Find where the given text appears and provide that cell's center as (X, Y) coordinate. 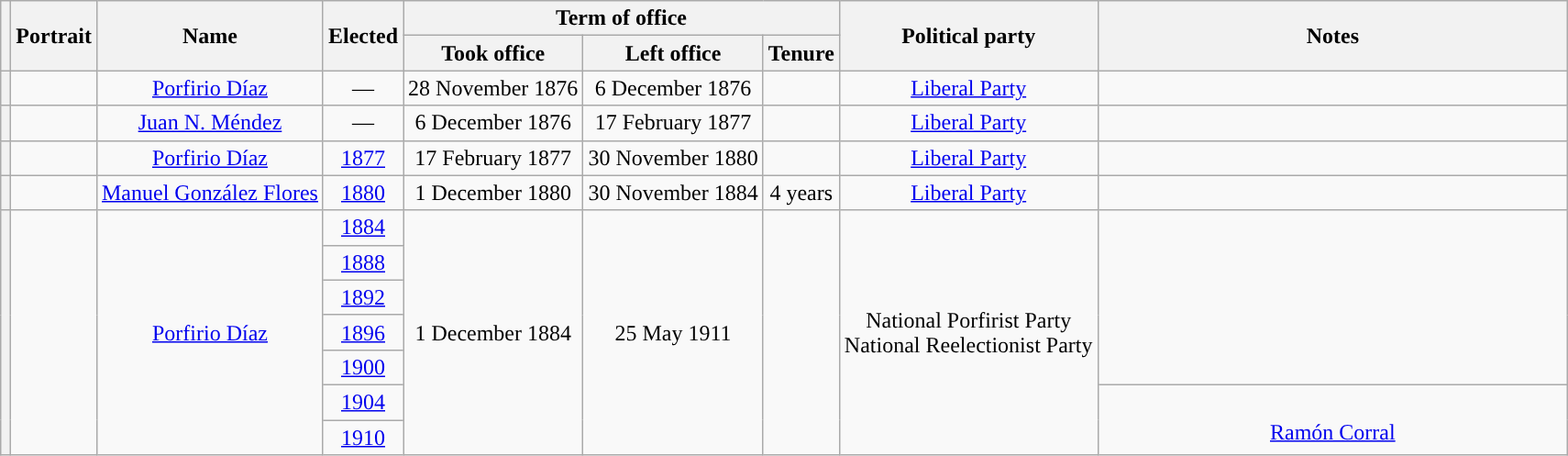
1888 (363, 262)
Portrait (54, 36)
28 November 1876 (493, 88)
1892 (363, 297)
Ramón Corral (1333, 419)
Manuel González Flores (209, 193)
1877 (363, 158)
Left office (673, 53)
1884 (363, 228)
National Porfirist PartyNational Reelectionist Party (968, 332)
Elected (363, 36)
4 years (801, 193)
Tenure (801, 53)
30 November 1884 (673, 193)
1900 (363, 367)
Name (209, 36)
1896 (363, 332)
1904 (363, 402)
Notes (1333, 36)
1 December 1880 (493, 193)
Took office (493, 53)
Juan N. Méndez (209, 123)
1880 (363, 193)
25 May 1911 (673, 332)
30 November 1880 (673, 158)
1 December 1884 (493, 332)
1910 (363, 438)
Political party (968, 36)
Term of office (622, 18)
